From the cell containing the given text, extract its center point as [X, Y] coordinate. 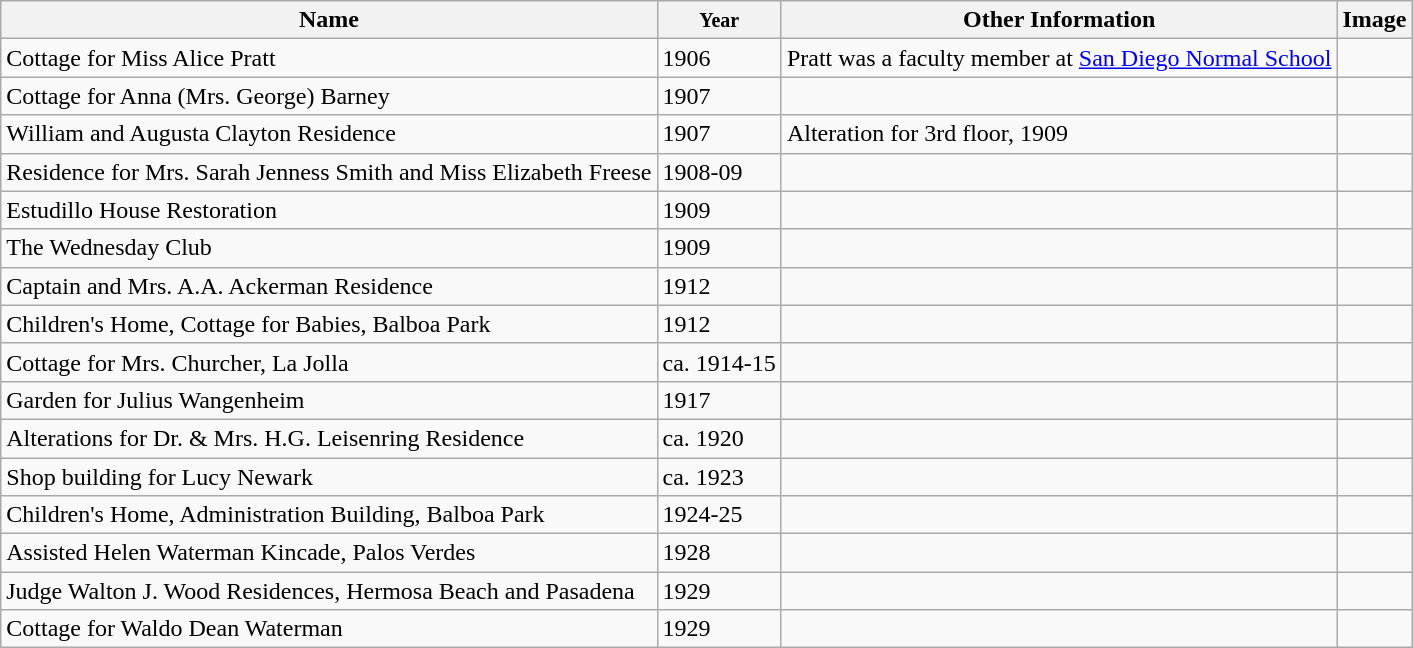
1906 [719, 58]
William and Augusta Clayton Residence [329, 134]
ca. 1920 [719, 438]
Residence for Mrs. Sarah Jenness Smith and Miss Elizabeth Freese [329, 172]
Cottage for Waldo Dean Waterman [329, 629]
1917 [719, 400]
Pratt was a faculty member at San Diego Normal School [1059, 58]
Alterations for Dr. & Mrs. H.G. Leisenring Residence [329, 438]
Estudillo House Restoration [329, 210]
The Wednesday Club [329, 248]
Assisted Helen Waterman Kincade, Palos Verdes [329, 553]
Captain and Mrs. A.A. Ackerman Residence [329, 286]
1908-09 [719, 172]
Other Information [1059, 20]
ca. 1923 [719, 477]
Alteration for 3rd floor, 1909 [1059, 134]
Year [719, 20]
Judge Walton J. Wood Residences, Hermosa Beach and Pasadena [329, 591]
Name [329, 20]
Cottage for Mrs. Churcher, La Jolla [329, 362]
Shop building for Lucy Newark [329, 477]
Children's Home, Cottage for Babies, Balboa Park [329, 324]
Cottage for Anna (Mrs. George) Barney [329, 96]
ca. 1914-15 [719, 362]
Children's Home, Administration Building, Balboa Park [329, 515]
Cottage for Miss Alice Pratt [329, 58]
Garden for Julius Wangenheim [329, 400]
Image [1374, 20]
1924-25 [719, 515]
1928 [719, 553]
